Find where the given text appears and provide that cell's center as (x, y) coordinate. 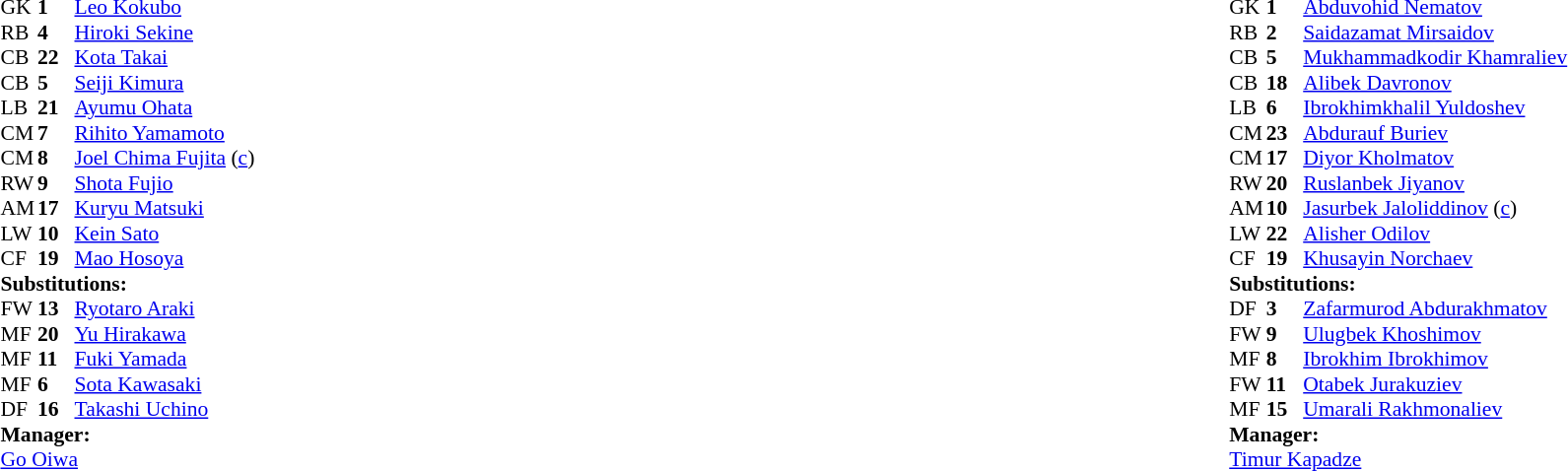
Alisher Odilov (1435, 234)
15 (1285, 409)
Yu Hirakawa (166, 334)
Jasurbek Jaloliddinov (c) (1435, 208)
Ryotaro Araki (166, 308)
Fuki Yamada (166, 360)
Ulugbek Khoshimov (1435, 334)
Diyor Kholmatov (1435, 159)
3 (1285, 308)
Hiroki Sekine (166, 33)
Shota Fujio (166, 183)
13 (56, 308)
Ayumu Ohata (166, 107)
Umarali Rakhmonaliev (1435, 409)
4 (56, 33)
Sota Kawasaki (166, 384)
Kein Sato (166, 234)
Joel Chima Fujita (c) (166, 159)
Abdurauf Buriev (1435, 133)
Otabek Jurakuziev (1435, 384)
2 (1285, 33)
Seiji Kimura (166, 83)
18 (1285, 83)
21 (56, 107)
Saidazamat Mirsaidov (1435, 33)
Kuryu Matsuki (166, 208)
Khusayin Norchaev (1435, 259)
7 (56, 133)
Takashi Uchino (166, 409)
23 (1285, 133)
Alibek Davronov (1435, 83)
Ibrokhim Ibrokhimov (1435, 360)
16 (56, 409)
Rihito Yamamoto (166, 133)
Zafarmurod Abdurakhmatov (1435, 308)
Ruslanbek Jiyanov (1435, 183)
Mukhammadkodir Khamraliev (1435, 58)
Mao Hosoya (166, 259)
Ibrokhimkhalil Yuldoshev (1435, 107)
Kota Takai (166, 58)
